Return [X, Y] of the center of cell containing provided text 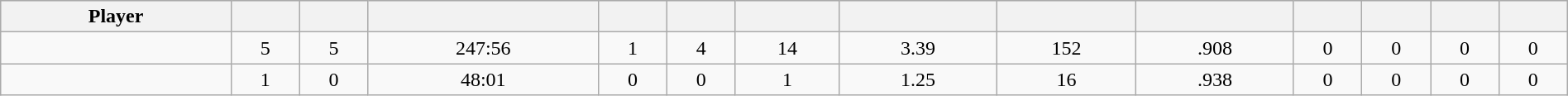
48:01 [483, 79]
3.39 [918, 48]
152 [1067, 48]
14 [787, 48]
4 [701, 48]
.938 [1215, 79]
1.25 [918, 79]
247:56 [483, 48]
16 [1067, 79]
.908 [1215, 48]
Player [116, 17]
